Pinpoint the cell where the given text exists, returning its (x, y) midpoint coordinate. 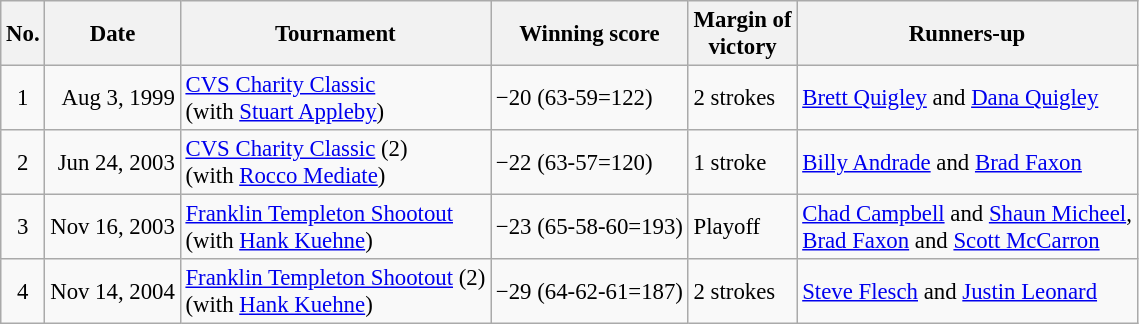
Date (112, 34)
CVS Charity Classic (2)(with Rocco Mediate) (335, 162)
Nov 14, 2004 (112, 292)
−22 (63-57=120) (590, 162)
CVS Charity Classic(with Stuart Appleby) (335, 98)
Nov 16, 2003 (112, 228)
Billy Andrade and Brad Faxon (967, 162)
No. (23, 34)
1 stroke (742, 162)
−20 (63-59=122) (590, 98)
−23 (65-58-60=193) (590, 228)
Aug 3, 1999 (112, 98)
Runners-up (967, 34)
Chad Campbell and Shaun Micheel, Brad Faxon and Scott McCarron (967, 228)
Franklin Templeton Shootout(with Hank Kuehne) (335, 228)
−29 (64-62-61=187) (590, 292)
Winning score (590, 34)
Margin ofvictory (742, 34)
Jun 24, 2003 (112, 162)
Tournament (335, 34)
Franklin Templeton Shootout (2)(with Hank Kuehne) (335, 292)
3 (23, 228)
4 (23, 292)
Playoff (742, 228)
1 (23, 98)
Brett Quigley and Dana Quigley (967, 98)
Steve Flesch and Justin Leonard (967, 292)
2 (23, 162)
